Return the (x, y) coordinate for the center point of the cell that contains the specified text.  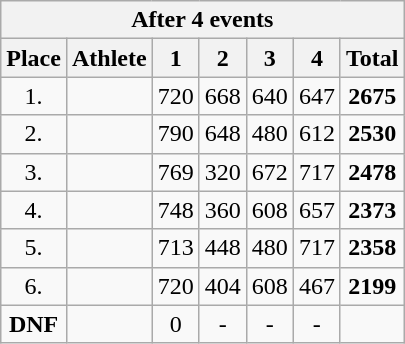
2358 (372, 248)
672 (270, 172)
5. (34, 248)
467 (316, 286)
3 (270, 58)
1. (34, 96)
3. (34, 172)
668 (222, 96)
0 (176, 324)
2675 (372, 96)
657 (316, 210)
360 (222, 210)
6. (34, 286)
647 (316, 96)
Total (372, 58)
713 (176, 248)
2199 (372, 286)
404 (222, 286)
320 (222, 172)
648 (222, 134)
2478 (372, 172)
2530 (372, 134)
After 4 events (202, 20)
DNF (34, 324)
Place (34, 58)
2. (34, 134)
4. (34, 210)
2 (222, 58)
448 (222, 248)
790 (176, 134)
2373 (372, 210)
612 (316, 134)
1 (176, 58)
Athlete (109, 58)
640 (270, 96)
748 (176, 210)
4 (316, 58)
769 (176, 172)
